Locate the cell with the specified text and output its (X, Y) center coordinate. 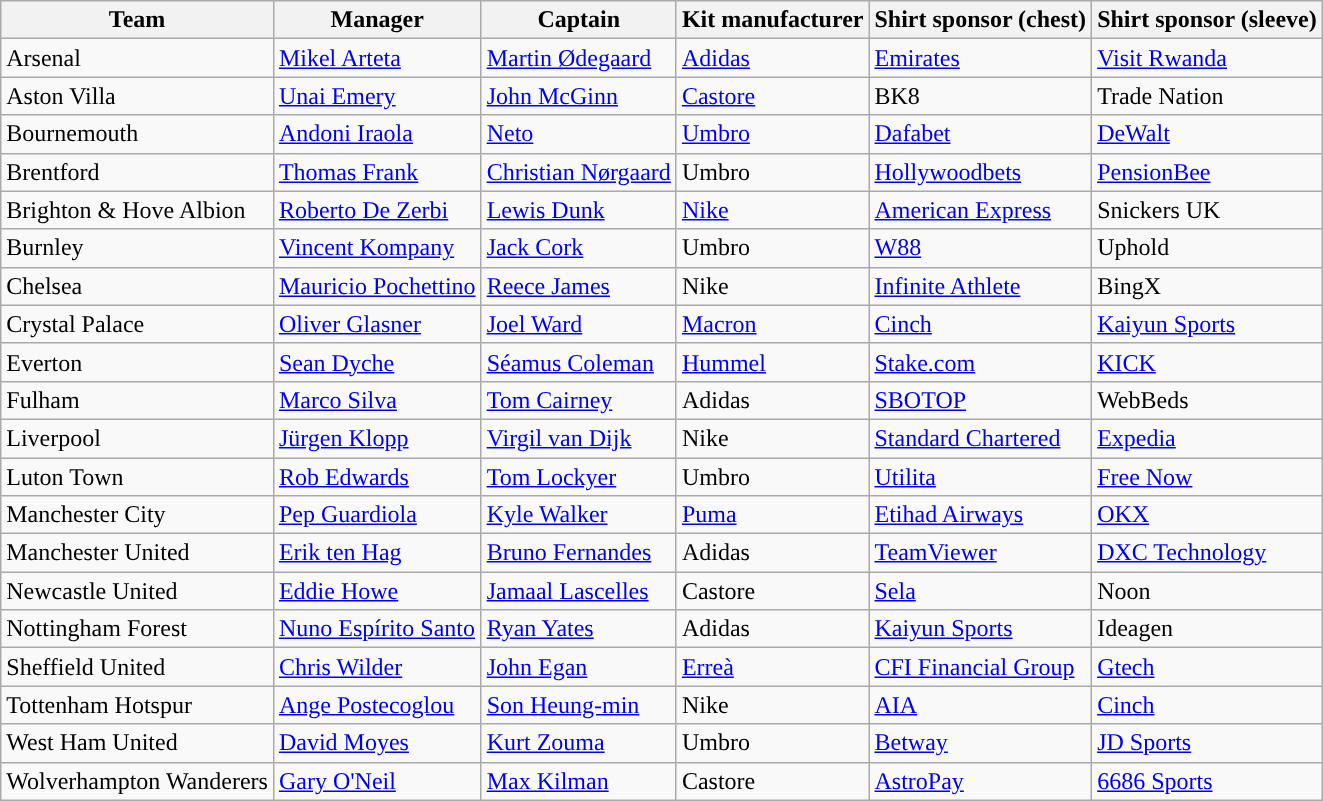
Sela (980, 591)
Captain (578, 20)
Mikel Arteta (377, 58)
KICK (1208, 362)
Shirt sponsor (chest) (980, 20)
Sheffield United (138, 667)
Erik ten Hag (377, 553)
Visit Rwanda (1208, 58)
Thomas Frank (377, 172)
Hummel (772, 362)
Reece James (578, 286)
Ideagen (1208, 629)
John McGinn (578, 96)
Christian Nørgaard (578, 172)
Tom Lockyer (578, 477)
Jürgen Klopp (377, 438)
Andoni Iraola (377, 134)
Gary O'Neil (377, 781)
Team (138, 20)
Martin Ødegaard (578, 58)
Nottingham Forest (138, 629)
Dafabet (980, 134)
Emirates (980, 58)
American Express (980, 210)
West Ham United (138, 743)
AstroPay (980, 781)
Tottenham Hotspur (138, 705)
Manchester United (138, 553)
WebBeds (1208, 400)
Stake.com (980, 362)
Noon (1208, 591)
Gtech (1208, 667)
Neto (578, 134)
Standard Chartered (980, 438)
DXC Technology (1208, 553)
Erreà (772, 667)
Arsenal (138, 58)
Vincent Kompany (377, 248)
Max Kilman (578, 781)
Free Now (1208, 477)
Brentford (138, 172)
DeWalt (1208, 134)
JD Sports (1208, 743)
Nuno Espírito Santo (377, 629)
Ange Postecoglou (377, 705)
PensionBee (1208, 172)
Eddie Howe (377, 591)
Newcastle United (138, 591)
Uphold (1208, 248)
Rob Edwards (377, 477)
6686 Sports (1208, 781)
W88 (980, 248)
Kit manufacturer (772, 20)
Jack Cork (578, 248)
Infinite Athlete (980, 286)
Son Heung-min (578, 705)
Brighton & Hove Albion (138, 210)
Lewis Dunk (578, 210)
Macron (772, 324)
Trade Nation (1208, 96)
Marco Silva (377, 400)
Jamaal Lascelles (578, 591)
Expedia (1208, 438)
Fulham (138, 400)
Wolverhampton Wanderers (138, 781)
Manager (377, 20)
David Moyes (377, 743)
Bruno Fernandes (578, 553)
Liverpool (138, 438)
Bournemouth (138, 134)
Everton (138, 362)
Chelsea (138, 286)
Hollywoodbets (980, 172)
Virgil van Dijk (578, 438)
Tom Cairney (578, 400)
Mauricio Pochettino (377, 286)
Luton Town (138, 477)
BK8 (980, 96)
Kurt Zouma (578, 743)
Puma (772, 515)
Kyle Walker (578, 515)
BingX (1208, 286)
Joel Ward (578, 324)
Manchester City (138, 515)
Pep Guardiola (377, 515)
TeamViewer (980, 553)
CFI Financial Group (980, 667)
Unai Emery (377, 96)
Ryan Yates (578, 629)
OKX (1208, 515)
SBOTOP (980, 400)
Aston Villa (138, 96)
Shirt sponsor (sleeve) (1208, 20)
AIA (980, 705)
Etihad Airways (980, 515)
Burnley (138, 248)
Utilita (980, 477)
John Egan (578, 667)
Snickers UK (1208, 210)
Chris Wilder (377, 667)
Séamus Coleman (578, 362)
Sean Dyche (377, 362)
Betway (980, 743)
Roberto De Zerbi (377, 210)
Oliver Glasner (377, 324)
Crystal Palace (138, 324)
